Determine the [x, y] coordinate at the center of the cell enclosing the given text.  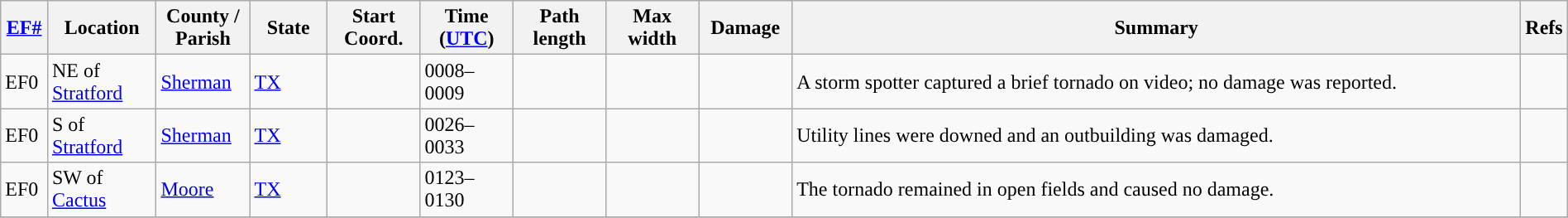
Path length [559, 28]
Summary [1156, 28]
0008–0009 [466, 81]
Refs [1545, 28]
Moore [203, 189]
State [289, 28]
NE of Stratford [101, 81]
SW of Cactus [101, 189]
S of Stratford [101, 136]
Max width [653, 28]
0123–0130 [466, 189]
EF# [25, 28]
Damage [746, 28]
Utility lines were downed and an outbuilding was damaged. [1156, 136]
Start Coord. [374, 28]
0026–0033 [466, 136]
Time (UTC) [466, 28]
The tornado remained in open fields and caused no damage. [1156, 189]
County / Parish [203, 28]
A storm spotter captured a brief tornado on video; no damage was reported. [1156, 81]
Location [101, 28]
